Capture the cell that displays the provided text and extract its (x, y) central coordinate. 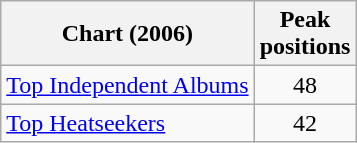
Top Independent Albums (128, 85)
42 (305, 123)
48 (305, 85)
Chart (2006) (128, 34)
Top Heatseekers (128, 123)
Peakpositions (305, 34)
